Extract the (X, Y) coordinate from the center of the cell holding the provided text.  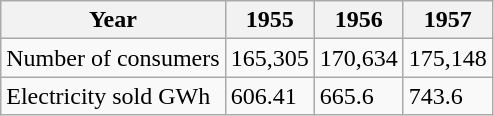
Number of consumers (113, 58)
743.6 (448, 96)
175,148 (448, 58)
165,305 (270, 58)
170,634 (358, 58)
1955 (270, 20)
Electricity sold GWh (113, 96)
1956 (358, 20)
665.6 (358, 96)
606.41 (270, 96)
Year (113, 20)
1957 (448, 20)
